Detect which cell encompasses the target text, then output its [X, Y] center coordinate. 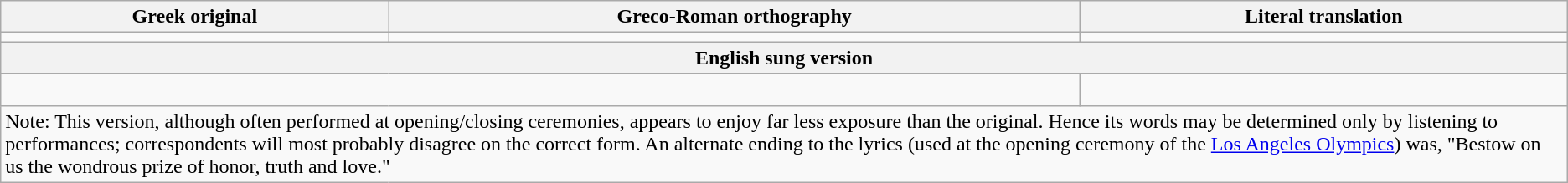
Greco-Roman orthography [734, 17]
Literal translation [1323, 17]
English sung version [784, 58]
Greek original [194, 17]
